Output the (X, Y) coordinate of the center of the cell containing the given text.  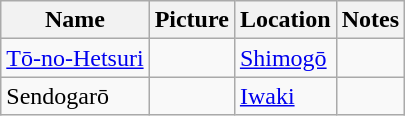
Location (285, 20)
Tō-no-Hetsuri (75, 58)
Shimogō (285, 58)
Picture (192, 20)
Name (75, 20)
Sendogarō (75, 96)
Iwaki (285, 96)
Notes (370, 20)
